Find where the given text appears and provide that cell's center as [X, Y] coordinate. 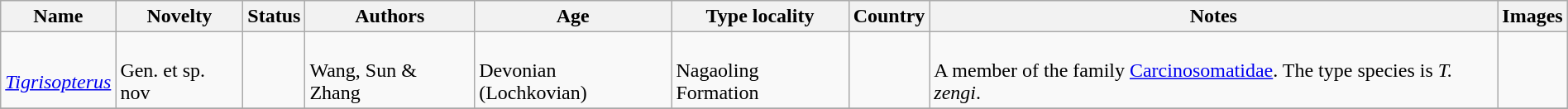
Wang, Sun & Zhang [390, 70]
Type locality [760, 17]
Novelty [179, 17]
Status [275, 17]
Name [58, 17]
Images [1532, 17]
Tigrisopterus [58, 70]
Nagaoling Formation [760, 70]
Authors [390, 17]
A member of the family Carcinosomatidae. The type species is T. zengi. [1214, 70]
Notes [1214, 17]
Gen. et sp. nov [179, 70]
Country [889, 17]
Age [573, 17]
Devonian (Lochkovian) [573, 70]
